Identify which cell holds the provided text, then report its [x, y] central coordinate. 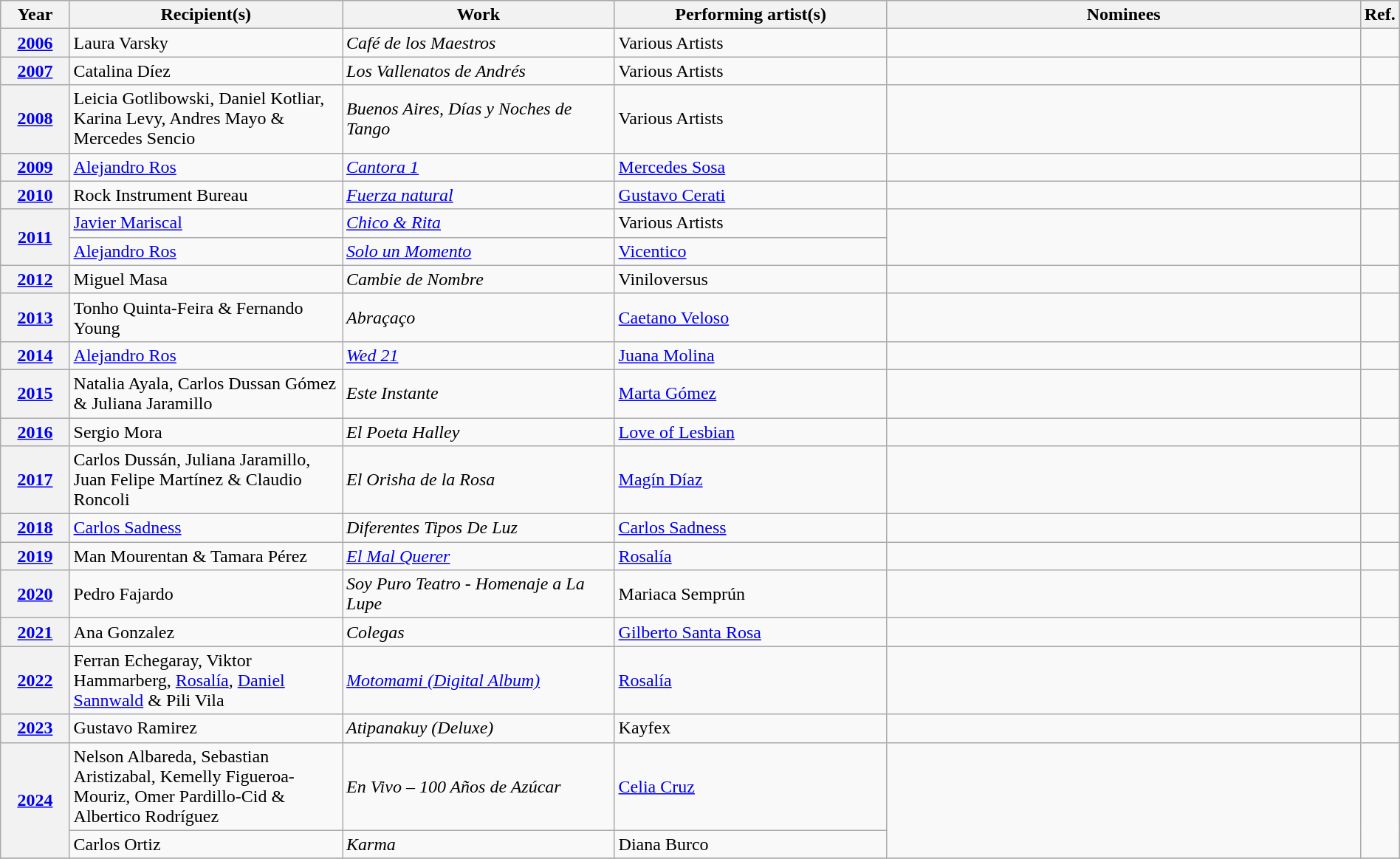
2008 [35, 119]
Diferentes Tipos De Luz [478, 528]
Carlos Ortiz [205, 844]
Viniloversus [750, 279]
Ferran Echegaray, Viktor Hammarberg, Rosalía, Daniel Sannwald & Pili Vila [205, 680]
2018 [35, 528]
Colegas [478, 632]
2010 [35, 195]
2022 [35, 680]
Karma [478, 844]
Nominees [1124, 15]
Cantora 1 [478, 167]
2013 [35, 318]
Cambie de Nombre [478, 279]
2014 [35, 355]
Ana Gonzalez [205, 632]
Natalia Ayala, Carlos Dussan Gómez & Juliana Jaramillo [205, 393]
Work [478, 15]
Gilberto Santa Rosa [750, 632]
2017 [35, 480]
Recipient(s) [205, 15]
Rock Instrument Bureau [205, 195]
Kayfex [750, 728]
Wed 21 [478, 355]
Javier Mariscal [205, 223]
Motomami (Digital Album) [478, 680]
Mariaca Semprún [750, 594]
Catalina Díez [205, 71]
Café de los Maestros [478, 43]
El Poeta Halley [478, 432]
Gustavo Cerati [750, 195]
2024 [35, 801]
2009 [35, 167]
Love of Lesbian [750, 432]
2007 [35, 71]
Vicentico [750, 251]
En Vivo – 100 Años de Azúcar [478, 786]
Nelson Albareda, Sebastian Aristizabal, Kemelly Figueroa-Mouriz, Omer Pardillo-Cid & Albertico Rodríguez [205, 786]
Este Instante [478, 393]
2016 [35, 432]
Juana Molina [750, 355]
Caetano Veloso [750, 318]
Tonho Quinta-Feira & Fernando Young [205, 318]
Gustavo Ramirez [205, 728]
El Orisha de la Rosa [478, 480]
2020 [35, 594]
Pedro Fajardo [205, 594]
2011 [35, 237]
2012 [35, 279]
Solo un Momento [478, 251]
Ref. [1379, 15]
Buenos Aires, Días y Noches de Tango [478, 119]
Diana Burco [750, 844]
Leicia Gotlibowski, Daniel Kotliar, Karina Levy, Andres Mayo & Mercedes Sencio [205, 119]
Mercedes Sosa [750, 167]
Laura Varsky [205, 43]
2021 [35, 632]
El Mal Querer [478, 556]
2006 [35, 43]
Marta Gómez [750, 393]
Atipanakuy (Deluxe) [478, 728]
Magín Díaz [750, 480]
Chico & Rita [478, 223]
Miguel Masa [205, 279]
Year [35, 15]
Celia Cruz [750, 786]
Abraçaço [478, 318]
2015 [35, 393]
2019 [35, 556]
Sergio Mora [205, 432]
Performing artist(s) [750, 15]
Los Vallenatos de Andrés [478, 71]
Carlos Dussán, Juliana Jaramillo, Juan Felipe Martínez & Claudio Roncoli [205, 480]
Soy Puro Teatro - Homenaje a La Lupe [478, 594]
2023 [35, 728]
Man Mourentan & Tamara Pérez [205, 556]
Fuerza natural [478, 195]
